Extract the (X, Y) coordinate from the center of the cell holding the provided text.  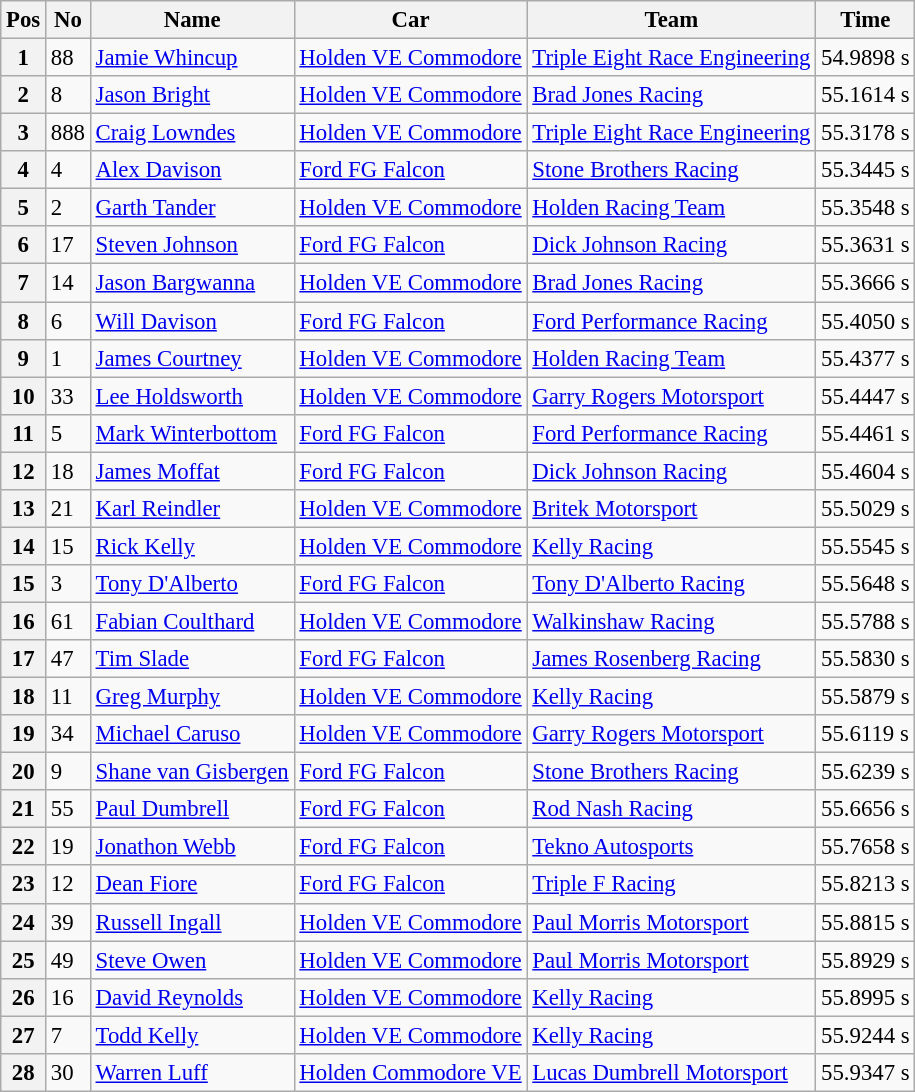
55.8815 s (866, 922)
55 (68, 809)
54.9898 s (866, 58)
Garth Tander (192, 208)
39 (68, 922)
Walkinshaw Racing (672, 621)
61 (68, 621)
47 (68, 659)
10 (24, 396)
Paul Dumbrell (192, 809)
55.7658 s (866, 847)
Name (192, 20)
55.8929 s (866, 960)
33 (68, 396)
Craig Lowndes (192, 133)
23 (24, 885)
Pos (24, 20)
55.1614 s (866, 95)
Jason Bargwanna (192, 283)
Jonathon Webb (192, 847)
49 (68, 960)
Britek Motorsport (672, 509)
55.3548 s (866, 208)
55.3445 s (866, 170)
Triple F Racing (672, 885)
Steve Owen (192, 960)
Karl Reindler (192, 509)
David Reynolds (192, 997)
Team (672, 20)
55.3178 s (866, 133)
Time (866, 20)
Todd Kelly (192, 1035)
55.4461 s (866, 433)
28 (24, 1073)
55.4377 s (866, 358)
55.6239 s (866, 772)
Lucas Dumbrell Motorsport (672, 1073)
Dean Fiore (192, 885)
Car (410, 20)
55.5830 s (866, 659)
24 (24, 922)
Shane van Gisbergen (192, 772)
888 (68, 133)
30 (68, 1073)
55.5545 s (866, 546)
Greg Murphy (192, 697)
Alex Davison (192, 170)
Tekno Autosports (672, 847)
Rod Nash Racing (672, 809)
55.3666 s (866, 283)
Holden Commodore VE (410, 1073)
Mark Winterbottom (192, 433)
55.4447 s (866, 396)
Rick Kelly (192, 546)
No (68, 20)
26 (24, 997)
Warren Luff (192, 1073)
55.4050 s (866, 321)
Will Davison (192, 321)
James Courtney (192, 358)
55.5788 s (866, 621)
55.9347 s (866, 1073)
55.8213 s (866, 885)
27 (24, 1035)
13 (24, 509)
Lee Holdsworth (192, 396)
Fabian Coulthard (192, 621)
55.6119 s (866, 734)
Steven Johnson (192, 245)
Jason Bright (192, 95)
55.6656 s (866, 809)
20 (24, 772)
55.3631 s (866, 245)
Tony D'Alberto (192, 584)
55.5879 s (866, 697)
55.5029 s (866, 509)
55.5648 s (866, 584)
25 (24, 960)
55.9244 s (866, 1035)
Tony D'Alberto Racing (672, 584)
Russell Ingall (192, 922)
55.8995 s (866, 997)
88 (68, 58)
Jamie Whincup (192, 58)
34 (68, 734)
James Rosenberg Racing (672, 659)
Tim Slade (192, 659)
Michael Caruso (192, 734)
James Moffat (192, 471)
22 (24, 847)
55.4604 s (866, 471)
